Search for the cell housing the specified text and yield its (x, y) center coordinate. 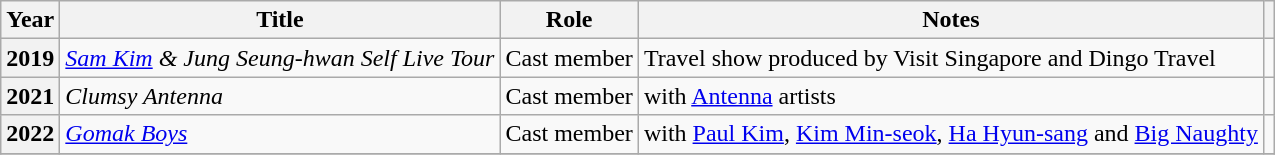
Notes (950, 20)
Clumsy Antenna (280, 96)
Role (569, 20)
Sam Kim & Jung Seung-hwan Self Live Tour (280, 58)
2021 (30, 96)
Year (30, 20)
with Antenna artists (950, 96)
Gomak Boys (280, 134)
Title (280, 20)
2022 (30, 134)
Travel show produced by Visit Singapore and Dingo Travel (950, 58)
2019 (30, 58)
with Paul Kim, Kim Min-seok, Ha Hyun-sang and Big Naughty (950, 134)
